Find where the given text appears and provide that cell's center as (X, Y) coordinate. 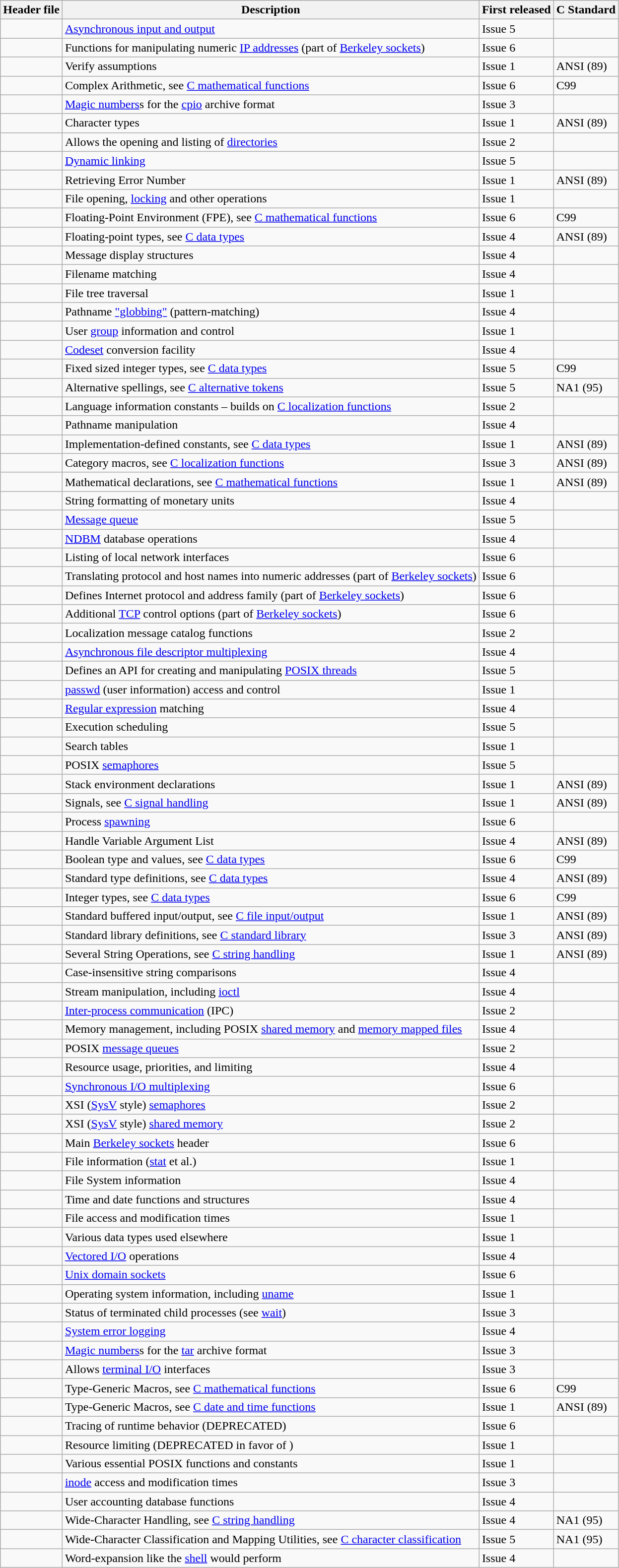
Magic numberss for the cpio archive format (271, 104)
POSIX semaphores (271, 765)
System error logging (271, 1331)
Mathematical declarations, see C mathematical functions (271, 482)
Category macros, see C localization functions (271, 463)
Various essential POSIX functions and constants (271, 1464)
Stack environment declarations (271, 784)
Additional TCP control options (part of Berkeley sockets) (271, 614)
Standard type definitions, see C data types (271, 878)
Asynchronous file descriptor multiplexing (271, 652)
Vectored I/O operations (271, 1256)
inode access and modification times (271, 1483)
Wide-Character Classification and Mapping Utilities, see C character classification (271, 1539)
Alternative spellings, see C alternative tokens (271, 387)
Message display structures (271, 255)
Inter-process communication (IPC) (271, 1010)
Type-Generic Macros, see C mathematical functions (271, 1388)
Translating protocol and host names into numeric addresses (part of Berkeley sockets) (271, 576)
Execution scheduling (271, 727)
Localization message catalog functions (271, 633)
File System information (271, 1181)
Resource limiting (DEPRECATED in favor of ) (271, 1445)
Floating-Point Environment (FPE), see C mathematical functions (271, 217)
File opening, locking and other operations (271, 198)
Standard buffered input/output, see C file input/output (271, 916)
C Standard (586, 10)
Several String Operations, see C string handling (271, 954)
Status of terminated child processes (see wait) (271, 1313)
User group information and control (271, 331)
Pathname "globbing" (pattern-matching) (271, 312)
Regular expression matching (271, 708)
NDBM database operations (271, 538)
File access and modification times (271, 1218)
Verify assumptions (271, 66)
Wide-Character Handling, see C string handling (271, 1520)
Type-Generic Macros, see C date and time functions (271, 1407)
Implementation-defined constants, see C data types (271, 444)
Standard library definitions, see C standard library (271, 935)
Tracing of runtime behavior (DEPRECATED) (271, 1426)
Asynchronous input and output (271, 29)
Header file (32, 10)
Filename matching (271, 274)
Synchronous I/O multiplexing (271, 1086)
First released (516, 10)
Defines an API for creating and manipulating POSIX threads (271, 671)
Time and date functions and structures (271, 1199)
Fixed sized integer types, see C data types (271, 369)
File information (stat et al.) (271, 1162)
Unix domain sockets (271, 1275)
Integer types, see C data types (271, 897)
Pathname manipulation (271, 425)
Listing of local network interfaces (271, 558)
Process spawning (271, 821)
Magic numberss for the tar archive format (271, 1350)
Operating system information, including uname (271, 1294)
String formatting of monetary units (271, 501)
Various data types used elsewhere (271, 1237)
passwd (user information) access and control (271, 690)
Main Berkeley sockets header (271, 1142)
Dynamic linking (271, 161)
Boolean type and values, see C data types (271, 860)
Memory management, including POSIX shared memory and memory mapped files (271, 1029)
Allows the opening and listing of directories (271, 142)
Complex Arithmetic, see C mathematical functions (271, 85)
Floating-point types, see C data types (271, 237)
Message queue (271, 519)
Language information constants – builds on C localization functions (271, 406)
Retrieving Error Number (271, 180)
XSI (SysV style) shared memory (271, 1124)
Defines Internet protocol and address family (part of Berkeley sockets) (271, 595)
User accounting database functions (271, 1502)
Allows terminal I/O interfaces (271, 1369)
Resource usage, priorities, and limiting (271, 1067)
Search tables (271, 746)
Character types (271, 123)
Signals, see C signal handling (271, 803)
Stream manipulation, including ioctl (271, 992)
XSI (SysV style) semaphores (271, 1105)
Word-expansion like the shell would perform (271, 1558)
POSIX message queues (271, 1048)
File tree traversal (271, 293)
Functions for manipulating numeric IP addresses (part of Berkeley sockets) (271, 48)
Codeset conversion facility (271, 350)
Description (271, 10)
Case-insensitive string comparisons (271, 973)
Handle Variable Argument List (271, 841)
